For the text-containing cell, return its midpoint in (x, y) coordinate format. 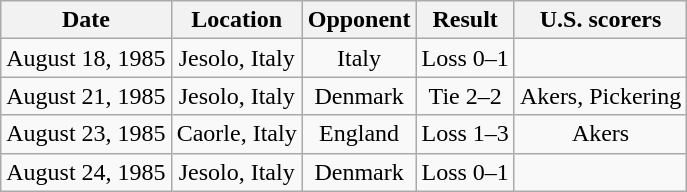
August 18, 1985 (86, 58)
Caorle, Italy (236, 134)
Tie 2–2 (465, 96)
Italy (359, 58)
U.S. scorers (600, 20)
Akers, Pickering (600, 96)
August 21, 1985 (86, 96)
England (359, 134)
Result (465, 20)
Location (236, 20)
Akers (600, 134)
August 24, 1985 (86, 172)
Opponent (359, 20)
August 23, 1985 (86, 134)
Loss 1–3 (465, 134)
Date (86, 20)
